Return the (X, Y) coordinate for the center point of the cell that contains the specified text.  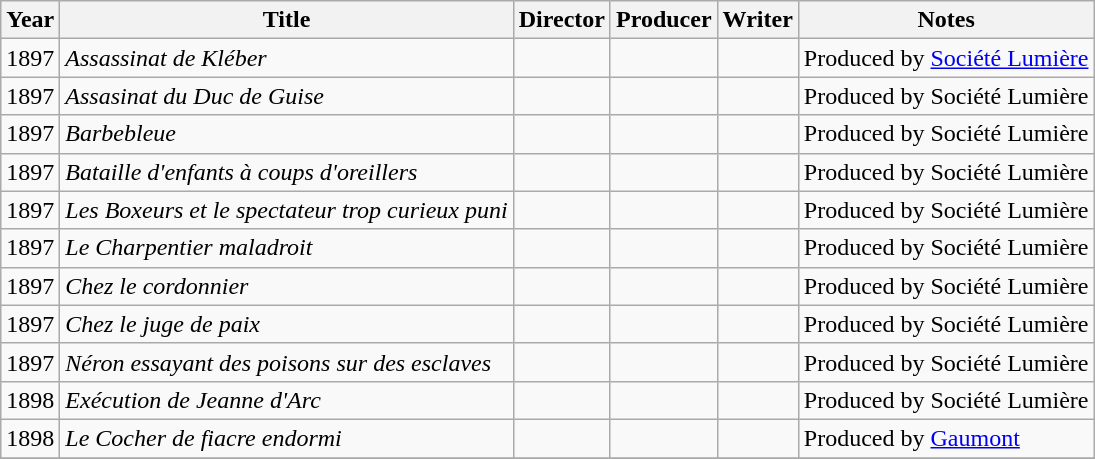
Le Charpentier maladroit (286, 248)
Bataille d'enfants à coups d'oreillers (286, 172)
Néron essayant des poisons sur des esclaves (286, 362)
Chez le cordonnier (286, 286)
Director (562, 20)
Year (30, 20)
Notes (946, 20)
Writer (758, 20)
Barbebleue (286, 134)
Assassinat de Kléber (286, 58)
Title (286, 20)
Le Cocher de fiacre endormi (286, 438)
Produced by Gaumont (946, 438)
Exécution de Jeanne d'Arc (286, 400)
Assasinat du Duc de Guise (286, 96)
Producer (664, 20)
Les Boxeurs et le spectateur trop curieux puni (286, 210)
Chez le juge de paix (286, 324)
